Return [x, y] of the center of cell containing provided text 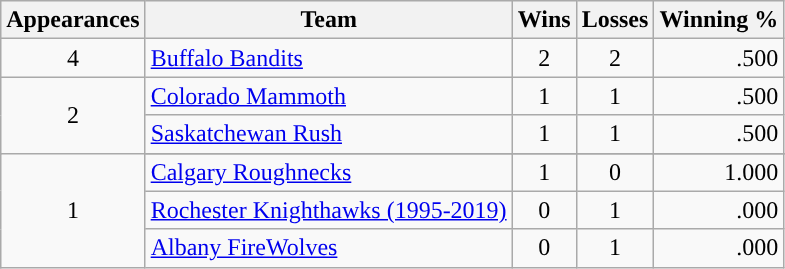
Team [328, 20]
Albany FireWolves [328, 248]
Colorado Mammoth [328, 96]
Winning % [719, 20]
4 [73, 58]
Calgary Roughnecks [328, 172]
Wins [544, 20]
Buffalo Bandits [328, 58]
Losses [615, 20]
1.000 [719, 172]
Saskatchewan Rush [328, 134]
Rochester Knighthawks (1995-2019) [328, 210]
Appearances [73, 20]
